Provide the (x, y) coordinate of the cell's center where the given text is located.  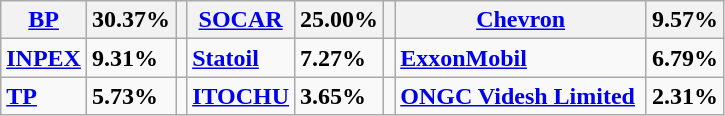
3.65% (340, 96)
BP (44, 20)
2.31% (684, 96)
7.27% (340, 58)
ITOCHU (241, 96)
30.37% (130, 20)
SOCAR (241, 20)
ExxonMobil (521, 58)
INPEX (44, 58)
25.00% (340, 20)
9.31% (130, 58)
6.79% (684, 58)
5.73% (130, 96)
9.57% (684, 20)
Statoil (241, 58)
TP (44, 96)
ONGC Videsh Limited (521, 96)
Chevron (521, 20)
